Detect which cell encompasses the target text, then output its (X, Y) center coordinate. 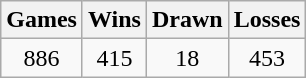
18 (187, 58)
Drawn (187, 20)
453 (267, 58)
415 (114, 58)
Wins (114, 20)
Losses (267, 20)
Games (42, 20)
886 (42, 58)
